Extract the [x, y] coordinate from the center of the cell holding the provided text.  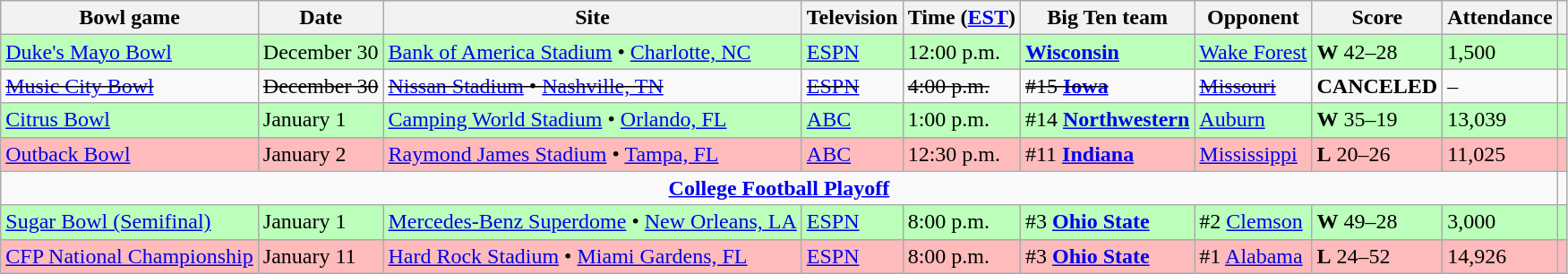
Mercedes-Benz Superdome • New Orleans, LA [593, 222]
#1 Alabama [1254, 256]
Missouri [1254, 86]
Sugar Bowl (Semifinal) [130, 222]
14,926 [1500, 256]
Bowl game [130, 18]
Hard Rock Stadium • Miami Gardens, FL [593, 256]
1:00 p.m. [962, 120]
Wake Forest [1254, 52]
January 2 [321, 154]
Date [321, 18]
Wisconsin [1107, 52]
L 24–52 [1377, 256]
Attendance [1500, 18]
Nissan Stadium • Nashville, TN [593, 86]
#15 Iowa [1107, 86]
Opponent [1254, 18]
Score [1377, 18]
Outback Bowl [130, 154]
– [1500, 86]
Time (EST) [962, 18]
CFP National Championship [130, 256]
#14 Northwestern [1107, 120]
3,000 [1500, 222]
W 35–19 [1377, 120]
Mississippi [1254, 154]
Citrus Bowl [130, 120]
Duke's Mayo Bowl [130, 52]
Bank of America Stadium • Charlotte, NC [593, 52]
W 42–28 [1377, 52]
13,039 [1500, 120]
4:00 p.m. [962, 86]
12:00 p.m. [962, 52]
Big Ten team [1107, 18]
College Football Playoff [779, 188]
Music City Bowl [130, 86]
#11 Indiana [1107, 154]
1,500 [1500, 52]
Raymond James Stadium • Tampa, FL [593, 154]
CANCELED [1377, 86]
11,025 [1500, 154]
Auburn [1254, 120]
January 11 [321, 256]
L 20–26 [1377, 154]
#2 Clemson [1254, 222]
W 49–28 [1377, 222]
Site [593, 18]
12:30 p.m. [962, 154]
Camping World Stadium • Orlando, FL [593, 120]
Television [853, 18]
